Return [x, y] of the center of cell containing provided text 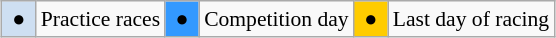
Last day of racing [472, 19]
Competition day [276, 19]
Practice races [100, 19]
